Detect which cell encompasses the target text, then output its [x, y] center coordinate. 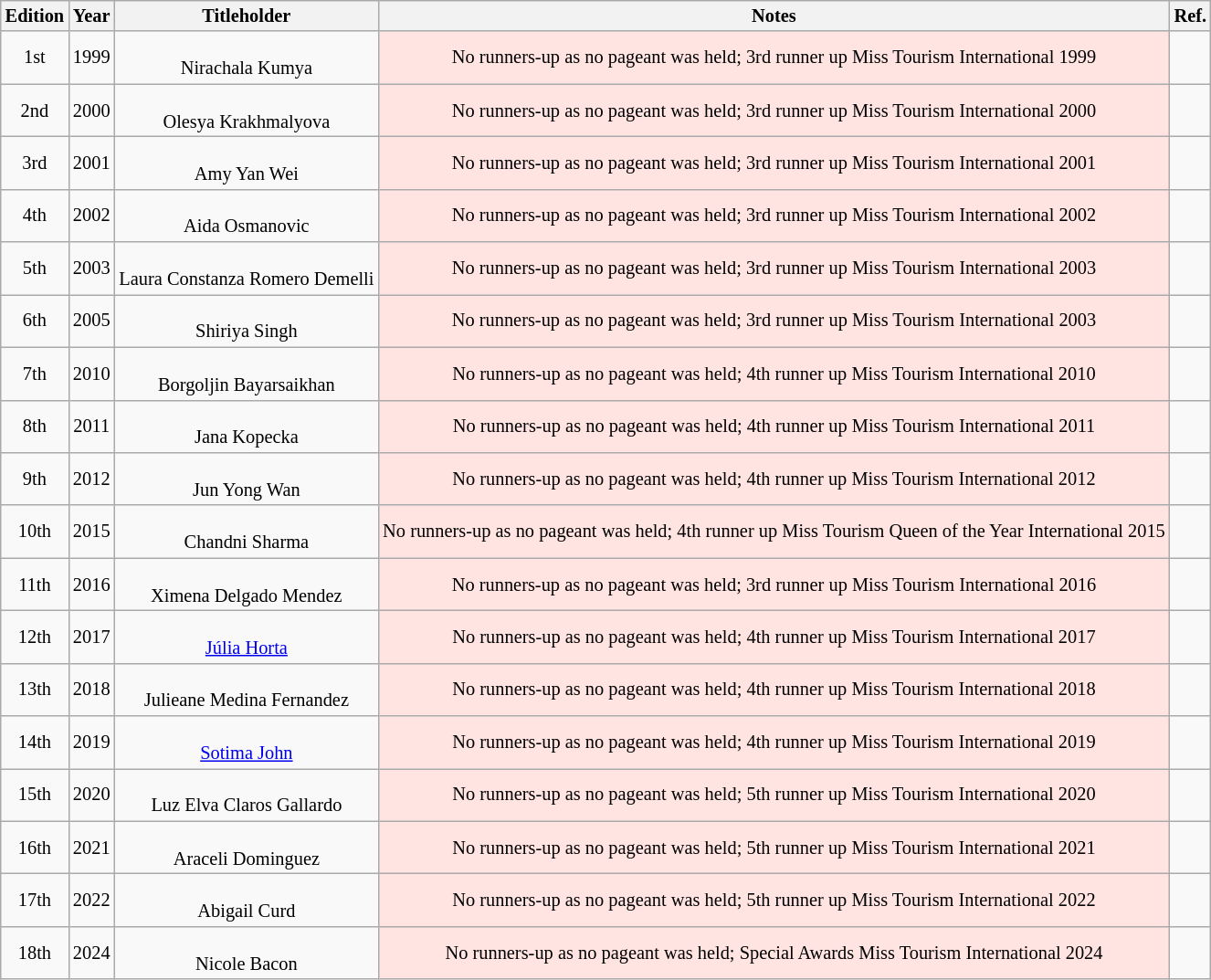
12th [35, 637]
No runners-up as no pageant was held; 3rd runner up Miss Tourism International 1999 [774, 58]
16th [35, 848]
Aida Osmanovic [247, 216]
17th [35, 900]
8th [35, 427]
No runners-up as no pageant was held; 5th runner up Miss Tourism International 2020 [774, 795]
Araceli Dominguez [247, 848]
2018 [91, 690]
Nicole Bacon [247, 953]
1st [35, 58]
Shiriya Singh [247, 321]
2005 [91, 321]
2015 [91, 532]
No runners-up as no pageant was held; 4th runner up Miss Tourism International 2011 [774, 427]
No runners-up as no pageant was held; 5th runner up Miss Tourism International 2021 [774, 848]
Borgoljin Bayarsaikhan [247, 374]
11th [35, 585]
Abigail Curd [247, 900]
5th [35, 269]
Júlia Horta [247, 637]
10th [35, 532]
2022 [91, 900]
3rd [35, 163]
6th [35, 321]
No runners-up as no pageant was held; 3rd runner up Miss Tourism International 2000 [774, 111]
Luz Elva Claros Gallardo [247, 795]
Ref. [1191, 16]
No runners-up as no pageant was held; 3rd runner up Miss Tourism International 2016 [774, 585]
Jana Kopecka [247, 427]
15th [35, 795]
Jun Yong Wan [247, 479]
Amy Yan Wei [247, 163]
9th [35, 479]
4th [35, 216]
2000 [91, 111]
No runners-up as no pageant was held; 3rd runner up Miss Tourism International 2001 [774, 163]
2020 [91, 795]
2002 [91, 216]
2003 [91, 269]
2016 [91, 585]
No runners-up as no pageant was held; 4th runner up Miss Tourism International 2019 [774, 743]
2010 [91, 374]
Year [91, 16]
Notes [774, 16]
2021 [91, 848]
Sotima John [247, 743]
Edition [35, 16]
Titleholder [247, 16]
2001 [91, 163]
Ximena Delgado Mendez [247, 585]
No runners-up as no pageant was held; Special Awards Miss Tourism International 2024 [774, 953]
No runners-up as no pageant was held; 5th runner up Miss Tourism International 2022 [774, 900]
13th [35, 690]
2017 [91, 637]
7th [35, 374]
Laura Constanza Romero Demelli [247, 269]
2019 [91, 743]
1999 [91, 58]
No runners-up as no pageant was held; 4th runner up Miss Tourism International 2018 [774, 690]
2024 [91, 953]
Julieane Medina Fernandez [247, 690]
No runners-up as no pageant was held; 4th runner up Miss Tourism Queen of the Year International 2015 [774, 532]
No runners-up as no pageant was held; 4th runner up Miss Tourism International 2010 [774, 374]
Olesya Krakhmalyova [247, 111]
14th [35, 743]
Nirachala Kumya [247, 58]
2011 [91, 427]
18th [35, 953]
Chandni Sharma [247, 532]
No runners-up as no pageant was held; 4th runner up Miss Tourism International 2012 [774, 479]
2nd [35, 111]
No runners-up as no pageant was held; 3rd runner up Miss Tourism International 2002 [774, 216]
No runners-up as no pageant was held; 4th runner up Miss Tourism International 2017 [774, 637]
2012 [91, 479]
